For the text-containing cell, return its midpoint in [x, y] coordinate format. 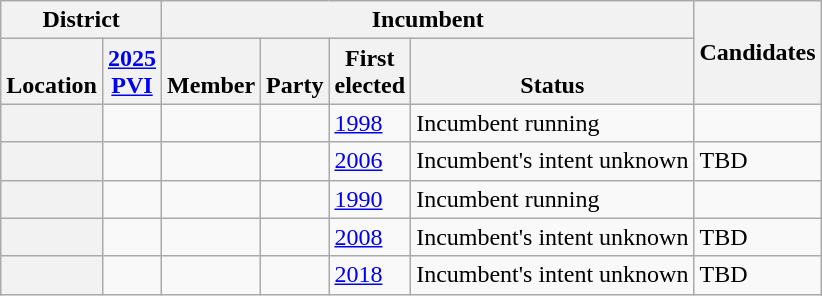
2025PVI [132, 72]
1990 [370, 199]
Candidates [758, 52]
Location [52, 72]
2006 [370, 161]
Status [552, 72]
Member [212, 72]
Firstelected [370, 72]
2008 [370, 237]
Party [295, 72]
1998 [370, 123]
2018 [370, 275]
Incumbent [428, 20]
District [82, 20]
